Determine the [x, y] coordinate at the center of the cell enclosing the given text.  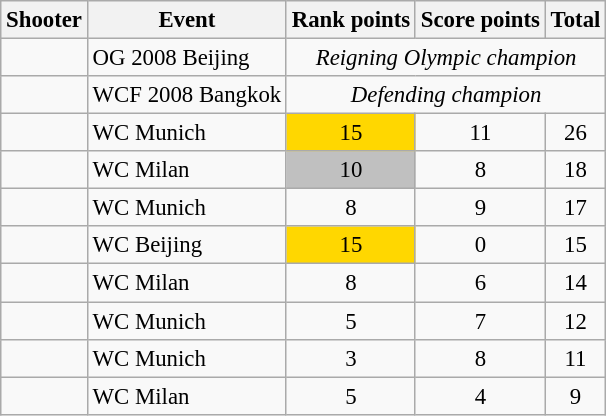
17 [575, 208]
Rank points [350, 20]
Event [186, 20]
12 [575, 321]
26 [575, 133]
4 [480, 396]
WC Beijing [186, 245]
18 [575, 170]
OG 2008 Beijing [186, 58]
Reigning Olympic champion [446, 58]
6 [480, 283]
14 [575, 283]
WCF 2008 Bangkok [186, 95]
10 [350, 170]
7 [480, 321]
3 [350, 358]
Score points [480, 20]
Total [575, 20]
Defending champion [446, 95]
Shooter [44, 20]
0 [480, 245]
